Scan for the cell matching the given text and deliver its [X, Y] coordinate at center. 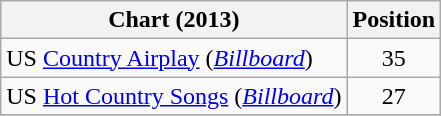
27 [394, 96]
Chart (2013) [174, 20]
US Hot Country Songs (Billboard) [174, 96]
35 [394, 58]
Position [394, 20]
US Country Airplay (Billboard) [174, 58]
